Identify which cell holds the provided text, then report its (X, Y) central coordinate. 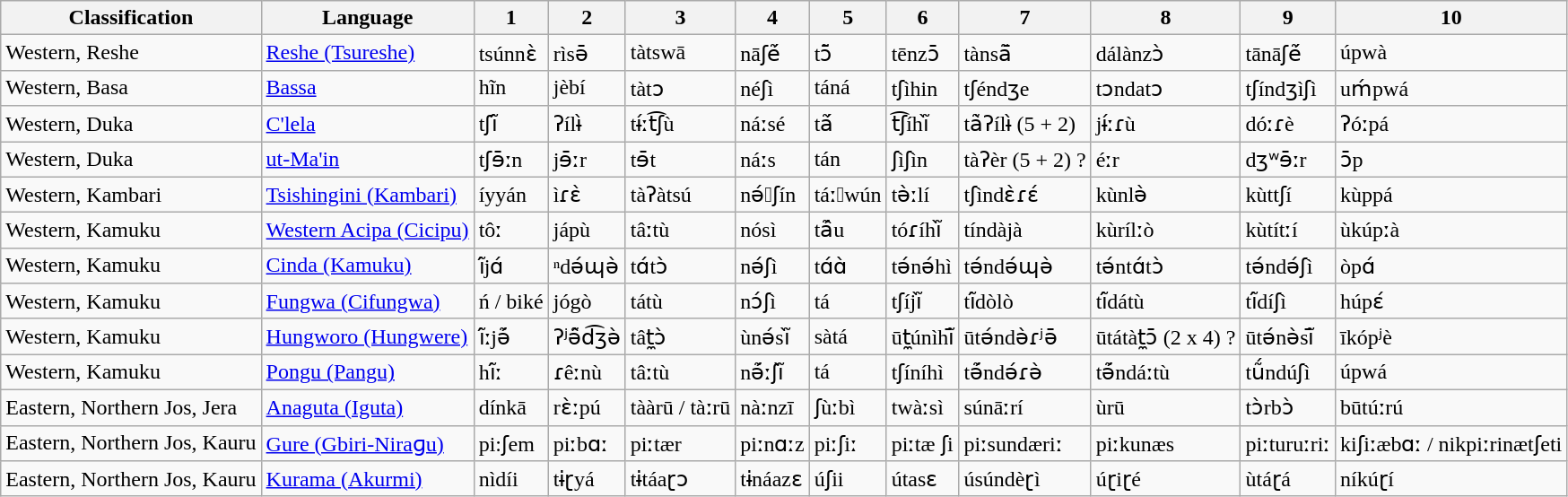
piːturuːriː (1288, 443)
nɔ́ʃì (772, 301)
kiʃiːæbɑː / nikpiːrinætʃeti (1451, 443)
uḿpwá (1451, 88)
Gure (Gbiri-Niraɡu) (368, 443)
dálànzɔ̀ (1166, 53)
Cinda (Kamuku) (368, 266)
úpwá (1451, 372)
úʃii (848, 479)
pi:ʃem (511, 443)
dʒʷɘ̄ːr (1288, 160)
9 (1288, 18)
ʔʲə̃̂d͡ʒə̀ (587, 336)
úsúndèɽì (1024, 479)
tã̀ʔílɨ̀ (5 + 2) (1024, 124)
tɨtáaɽɔ (680, 479)
nə̃́ːʃĩ̀ (772, 372)
kùnlə̀ (1166, 195)
Eastern, Northern Jos, Jera (131, 407)
tɘ̄t (680, 160)
tēnzɔ̄ (922, 53)
íyyán (511, 195)
nìdíi (511, 479)
tɔ̃̄ (848, 53)
kùttʃí (1288, 195)
piːbɑː (587, 443)
tàtswā (680, 53)
tʃéndʒe (1024, 88)
tɑ́tɔ̀ (680, 266)
Hungworo (Hungwere) (368, 336)
tʃíjĩ̀ (922, 301)
tɨnáazɛ (772, 479)
Language (368, 18)
piːtær (680, 443)
tsúnnɛ̀ (511, 53)
òpɑ́ (1451, 266)
nāʃẽ́ (772, 53)
ʃùːbì (848, 407)
tã̂u (848, 231)
piːʃiː (848, 443)
ùrū (1166, 407)
hĩ́ː (511, 372)
2 (587, 18)
kùrílːò (1166, 231)
ʃìʃìn (922, 160)
tán (848, 160)
Kurama (Akurmi) (368, 479)
jógò (587, 301)
tátù (680, 301)
piːnɑːz (772, 443)
jɘ̄ːr (587, 160)
tàtɔ (680, 88)
Western, Reshe (131, 53)
tə́ntɑ́tɔ̀ (1166, 266)
10 (1451, 18)
táná (848, 88)
tə̀ːlí (922, 195)
tə́nə́hì (922, 266)
ùkúpːà (1451, 231)
tɔ̀rbɔ̀ (1288, 407)
úɽiɽé (1166, 479)
tàʔèr (5 + 2) ? (1024, 160)
dóːɾè (1288, 124)
piːkunæs (1166, 443)
táːwún (848, 195)
7 (1024, 18)
ūtátàt̼ɔ̄ (2 x 4) ? (1166, 336)
8 (1166, 18)
tôː (511, 231)
Pongu (Pangu) (368, 372)
tṹndúʃì (1288, 372)
níkúɽí (1451, 479)
dínkā (511, 407)
Western, Kambari (131, 195)
Classification (131, 18)
t͡ʃíhĩ̀ (922, 124)
īkópʲè (1451, 336)
nə́ʃì (772, 266)
ìɾɛ̀ (587, 195)
ɔ̄p (1451, 160)
tã́ (848, 124)
tĩ́dátù (1166, 301)
tʃíndʒìʃì (1288, 88)
C'lela (368, 124)
ń / biké (511, 301)
ɾêːnù (587, 372)
ĩ́jɑ́ (511, 266)
tɔndatɔ (1166, 88)
tə́ndə́ɰə̀ (1024, 266)
nàːnzī (772, 407)
rɛ̀ːpú (587, 407)
tə̃́ndə́ɾə̀ (1024, 372)
6 (922, 18)
tʃɘ̄ːn (511, 160)
Fungwa (Cifungwa) (368, 301)
rìsə̄ (587, 53)
tɑ́ɑ̀ (848, 266)
5 (848, 18)
tàʔàtsú (680, 195)
kùppá (1451, 195)
ut-Ma'in (368, 160)
ʔílɨ̀ (587, 124)
Anaguta (Iguta) (368, 407)
tíndàjà (1024, 231)
tààrū / tàːrū (680, 407)
ūt̼únìhĩ̄ (922, 336)
éːr (1166, 160)
piːsundæriː (1024, 443)
úpwà (1451, 53)
tʃĩ́ (511, 124)
tât̼ɔ̀ (680, 336)
húpɛ́ (1451, 301)
tʃìhin (922, 88)
tɨ́ːt͡ʃù (680, 124)
kùtítːí (1288, 231)
Western, Basa (131, 88)
útasɛ (922, 479)
jɨ́ːɾù (1166, 124)
būtúːrú (1451, 407)
tʃíníhì (922, 372)
náːsé (772, 124)
Tsishingini (Kambari) (368, 195)
nósì (772, 231)
tĩ́dòlò (1024, 301)
Reshe (Tsureshe) (368, 53)
jèbí (587, 88)
tʃìndɛ̀ɾɛ́ (1024, 195)
piːtæ ʃi (922, 443)
tə́ndə́ʃì (1288, 266)
ùnə́sĩ̀ (772, 336)
hĩn (511, 88)
tānāʃẽ́ (1288, 53)
ùtáɽá (1288, 479)
néʃì (772, 88)
ʔóːpá (1451, 124)
tóɾíhĩ̀ (922, 231)
3 (680, 18)
tə̃́ndáːtù (1166, 372)
ūtə́ndə̀ɾʲə̄ (1024, 336)
twàːsì (922, 407)
ĩ́ːjə̃́ (511, 336)
tɨɽyá (587, 479)
Bassa (368, 88)
nə́ʃín (772, 195)
Western Acipa (Cicipu) (368, 231)
ⁿdə́ɰə̀ (587, 266)
sàtá (848, 336)
4 (772, 18)
ūtə́nə̀sĩ̄ (1288, 336)
jápù (587, 231)
1 (511, 18)
súnāːrí (1024, 407)
náːs (772, 160)
tĩ́díʃì (1288, 301)
tànsã̄ (1024, 53)
